Return the (X, Y) coordinate for the center point of the cell that contains the specified text.  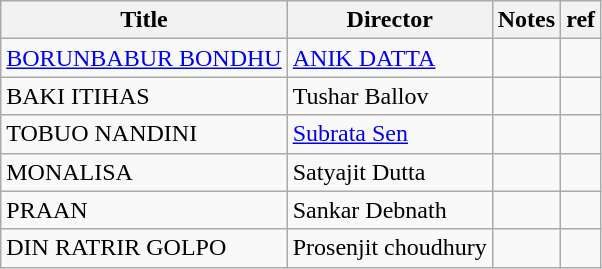
TOBUO NANDINI (144, 134)
PRAAN (144, 210)
Notes (526, 20)
Prosenjit choudhury (390, 248)
Director (390, 20)
Tushar Ballov (390, 96)
MONALISA (144, 172)
DIN RATRIR GOLPO (144, 248)
BORUNBABUR BONDHU (144, 58)
ANIK DATTA (390, 58)
Satyajit Dutta (390, 172)
Title (144, 20)
BAKI ITIHAS (144, 96)
Sankar Debnath (390, 210)
ref (581, 20)
Subrata Sen (390, 134)
